Output the (x, y) coordinate of the center of the cell containing the given text.  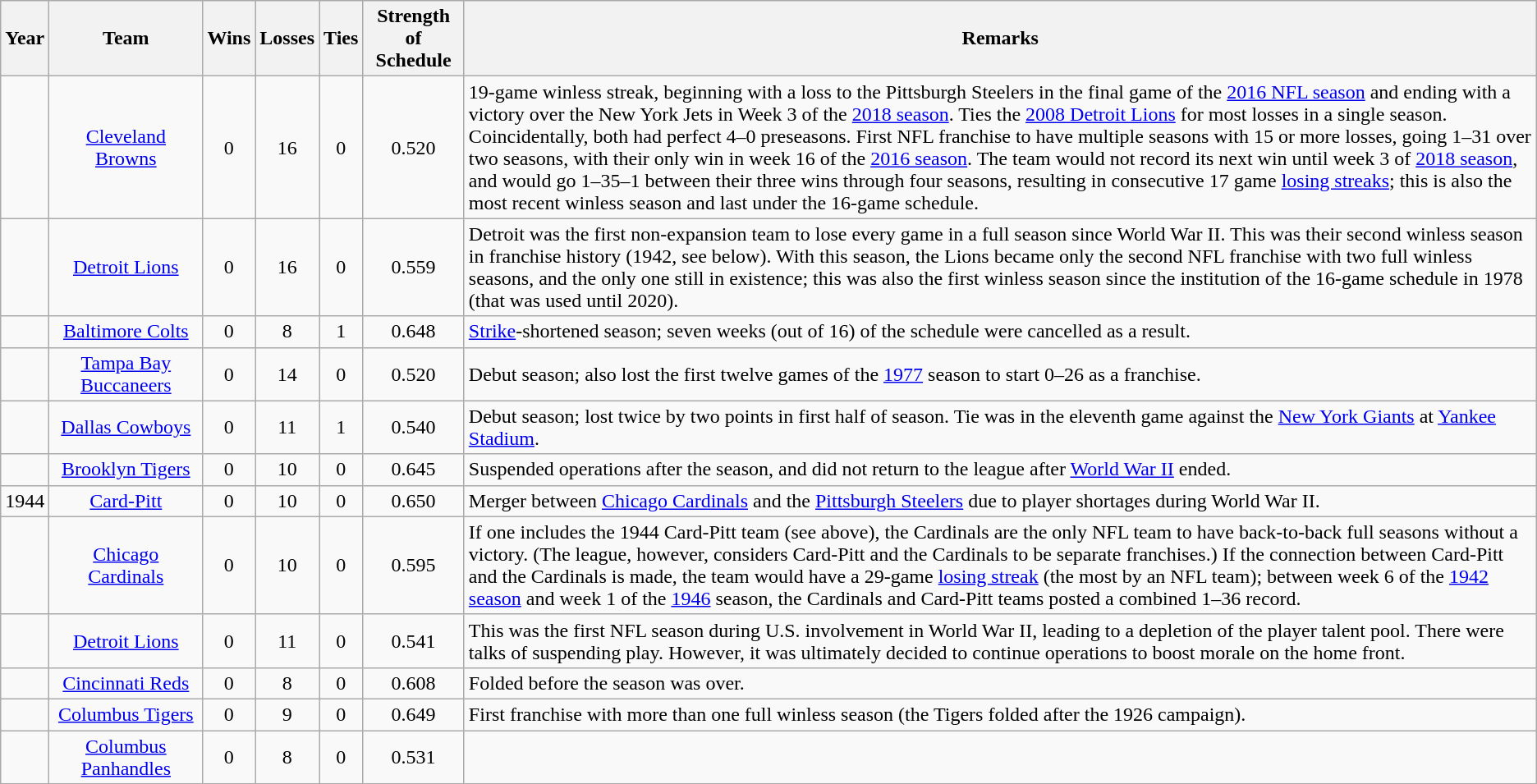
Merger between Chicago Cardinals and the Pittsburgh Steelers due to player shortages during World War II. (1000, 501)
0.645 (414, 470)
Year (25, 39)
Cleveland Browns (126, 148)
Dallas Cowboys (126, 427)
Suspended operations after the season, and did not return to the league after World War II ended. (1000, 470)
Chicago Cardinals (126, 565)
Remarks (1000, 39)
Strike-shortened season; seven weeks (out of 16) of the schedule were cancelled as a result. (1000, 332)
1944 (25, 501)
0.650 (414, 501)
Strength of Schedule (414, 39)
0.531 (414, 757)
0.540 (414, 427)
Losses (287, 39)
Debut season; also lost the first twelve games of the 1977 season to start 0–26 as a franchise. (1000, 374)
0.608 (414, 683)
0.541 (414, 640)
Columbus Panhandles (126, 757)
Baltimore Colts (126, 332)
Debut season; lost twice by two points in first half of season. Tie was in the eleventh game against the New York Giants at Yankee Stadium. (1000, 427)
0.648 (414, 332)
First franchise with more than one full winless season (the Tigers folded after the 1926 campaign). (1000, 714)
Folded before the season was over. (1000, 683)
0.559 (414, 268)
14 (287, 374)
Wins (229, 39)
Card-Pitt (126, 501)
Cincinnati Reds (126, 683)
9 (287, 714)
Team (126, 39)
Ties (342, 39)
0.649 (414, 714)
Brooklyn Tigers (126, 470)
Columbus Tigers (126, 714)
Tampa Bay Buccaneers (126, 374)
0.595 (414, 565)
